Return the [x, y] coordinate for the center point of the cell that contains the specified text.  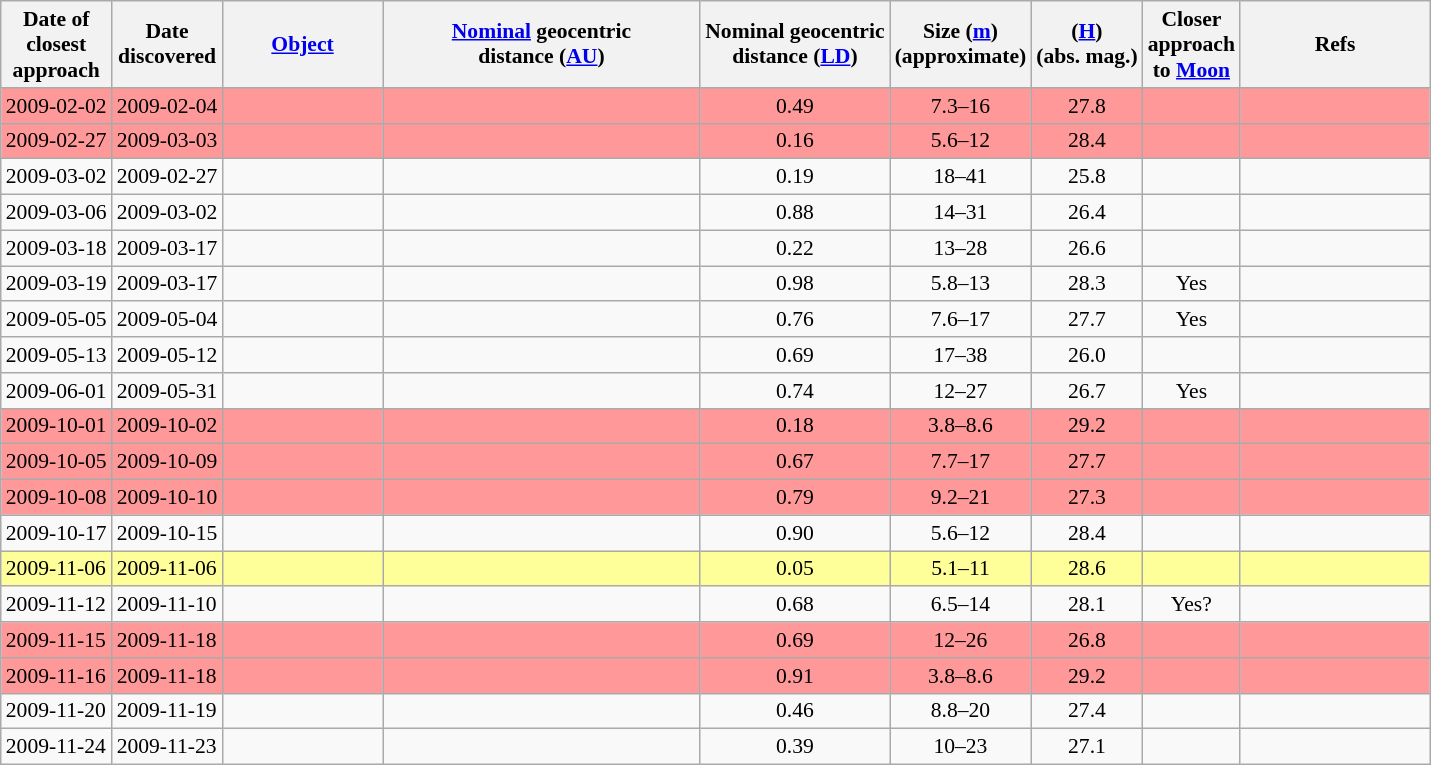
0.74 [794, 391]
2009-11-20 [56, 711]
2009-03-19 [56, 284]
13–28 [961, 248]
2009-11-12 [56, 605]
25.8 [1086, 177]
2009-10-10 [168, 498]
2009-02-02 [56, 106]
2009-05-31 [168, 391]
8.8–20 [961, 711]
28.6 [1086, 569]
(H)(abs. mag.) [1086, 44]
0.88 [794, 213]
0.98 [794, 284]
0.05 [794, 569]
6.5–14 [961, 605]
17–38 [961, 355]
0.19 [794, 177]
2009-03-03 [168, 141]
28.3 [1086, 284]
0.90 [794, 533]
27.4 [1086, 711]
2009-10-17 [56, 533]
0.18 [794, 426]
2009-10-01 [56, 426]
18–41 [961, 177]
Refs [1335, 44]
28.1 [1086, 605]
2009-11-24 [56, 747]
0.76 [794, 320]
Nominal geocentricdistance (AU) [542, 44]
2009-11-19 [168, 711]
26.6 [1086, 248]
0.39 [794, 747]
27.3 [1086, 498]
Datediscovered [168, 44]
26.7 [1086, 391]
2009-10-09 [168, 462]
2009-03-06 [56, 213]
26.4 [1086, 213]
7.3–16 [961, 106]
2009-05-13 [56, 355]
0.68 [794, 605]
10–23 [961, 747]
7.7–17 [961, 462]
Yes? [1192, 605]
Object [302, 44]
Nominal geocentricdistance (LD) [794, 44]
2009-03-18 [56, 248]
2009-11-15 [56, 640]
12–27 [961, 391]
14–31 [961, 213]
2009-11-10 [168, 605]
2009-11-23 [168, 747]
0.67 [794, 462]
2009-05-12 [168, 355]
Size (m)(approximate) [961, 44]
0.91 [794, 676]
5.8–13 [961, 284]
2009-10-05 [56, 462]
2009-11-16 [56, 676]
7.6–17 [961, 320]
0.49 [794, 106]
Date ofclosestapproach [56, 44]
Closerapproachto Moon [1192, 44]
2009-10-08 [56, 498]
5.1–11 [961, 569]
2009-02-04 [168, 106]
26.0 [1086, 355]
2009-10-15 [168, 533]
12–26 [961, 640]
2009-10-02 [168, 426]
26.8 [1086, 640]
9.2–21 [961, 498]
2009-06-01 [56, 391]
27.1 [1086, 747]
0.16 [794, 141]
0.46 [794, 711]
27.8 [1086, 106]
2009-05-05 [56, 320]
0.22 [794, 248]
2009-05-04 [168, 320]
0.79 [794, 498]
